Extract the [X, Y] coordinate from the center of the cell holding the provided text.  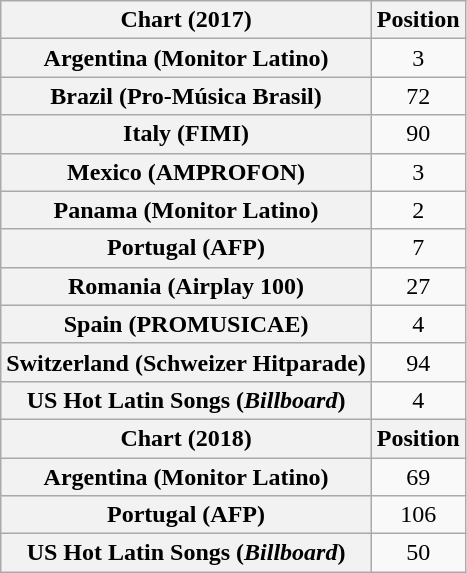
90 [418, 134]
Romania (Airplay 100) [186, 286]
50 [418, 553]
2 [418, 210]
Brazil (Pro-Música Brasil) [186, 96]
Mexico (AMPROFON) [186, 172]
Chart (2017) [186, 20]
69 [418, 477]
94 [418, 362]
Spain (PROMUSICAE) [186, 324]
Panama (Monitor Latino) [186, 210]
106 [418, 515]
7 [418, 248]
27 [418, 286]
Switzerland (Schweizer Hitparade) [186, 362]
Italy (FIMI) [186, 134]
Chart (2018) [186, 438]
72 [418, 96]
